Detect which cell encompasses the target text, then output its (X, Y) center coordinate. 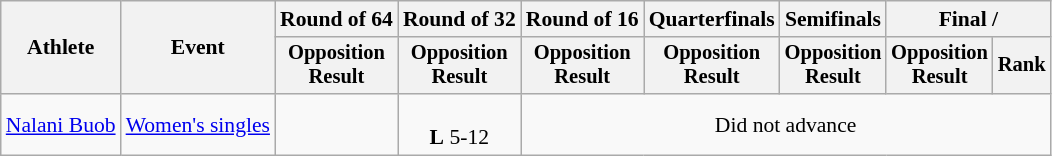
L 5-12 (460, 124)
Semifinals (834, 19)
Women's singles (198, 124)
Nalani Buob (61, 124)
Athlete (61, 48)
Rank (1022, 66)
Round of 16 (582, 19)
Round of 64 (336, 19)
Round of 32 (460, 19)
Event (198, 48)
Final / (968, 19)
Did not advance (786, 124)
Quarterfinals (712, 19)
